From the cell containing the given text, extract its center point as [x, y] coordinate. 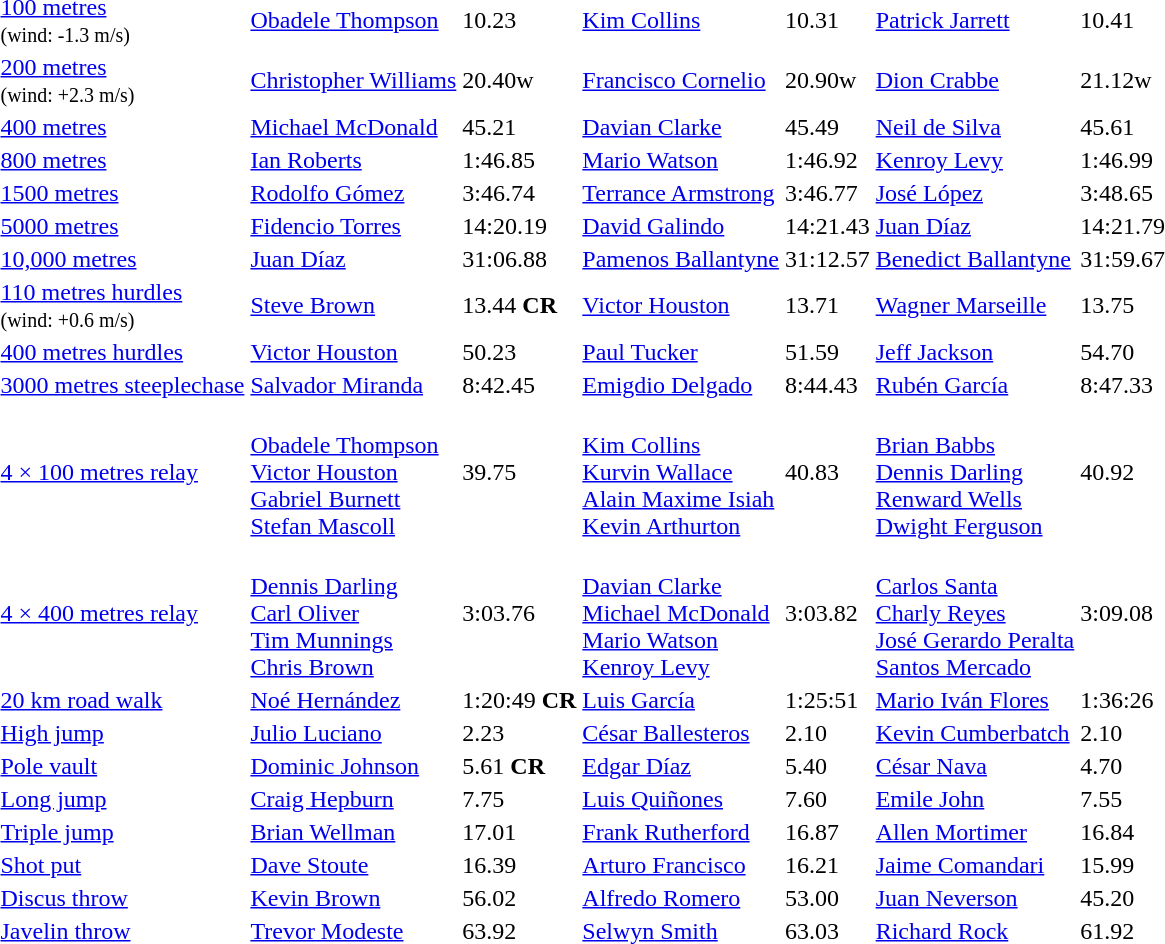
Ian Roberts [354, 160]
16.87 [827, 832]
Rodolfo Gómez [354, 193]
Luis García [681, 700]
Davian ClarkeMichael McDonaldMario WatsonKenroy Levy [681, 613]
13.71 [827, 306]
Francisco Cornelio [681, 80]
Michael McDonald [354, 127]
Steve Brown [354, 306]
8:44.43 [827, 385]
1:46.92 [827, 160]
Mario Watson [681, 160]
Kenroy Levy [975, 160]
Luis Quiñones [681, 799]
2.10 [827, 733]
16.39 [520, 865]
40.83 [827, 472]
Allen Mortimer [975, 832]
Mario Iván Flores [975, 700]
7.75 [520, 799]
Juan Neverson [975, 898]
Christopher Williams [354, 80]
39.75 [520, 472]
Terrance Armstrong [681, 193]
31:06.88 [520, 259]
Arturo Francisco [681, 865]
Jeff Jackson [975, 352]
Fidencio Torres [354, 226]
20.40w [520, 80]
César Nava [975, 766]
3:03.82 [827, 613]
Carlos SantaCharly ReyesJosé Gerardo PeraltaSantos Mercado [975, 613]
Edgar Díaz [681, 766]
Neil de Silva [975, 127]
Kim CollinsKurvin WallaceAlain Maxime IsiahKevin Arthurton [681, 472]
16.21 [827, 865]
7.60 [827, 799]
Dennis DarlingCarl OliverTim MunningsChris Brown [354, 613]
1:20:49 CR [520, 700]
3:46.74 [520, 193]
Craig Hepburn [354, 799]
Kevin Brown [354, 898]
45.49 [827, 127]
David Galindo [681, 226]
Davian Clarke [681, 127]
51.59 [827, 352]
Brian BabbsDennis DarlingRenward WellsDwight Ferguson [975, 472]
2.23 [520, 733]
Kevin Cumberbatch [975, 733]
Obadele ThompsonVictor HoustonGabriel BurnettStefan Mascoll [354, 472]
45.21 [520, 127]
8:42.45 [520, 385]
Dominic Johnson [354, 766]
José López [975, 193]
Dave Stoute [354, 865]
César Ballesteros [681, 733]
Pamenos Ballantyne [681, 259]
Brian Wellman [354, 832]
Emigdio Delgado [681, 385]
Alfredo Romero [681, 898]
Wagner Marseille [975, 306]
20.90w [827, 80]
3:46.77 [827, 193]
1:25:51 [827, 700]
3:03.76 [520, 613]
Rubén García [975, 385]
5.61 CR [520, 766]
53.00 [827, 898]
Benedict Ballantyne [975, 259]
Paul Tucker [681, 352]
1:46.85 [520, 160]
Dion Crabbe [975, 80]
Emile John [975, 799]
Noé Hernández [354, 700]
Julio Luciano [354, 733]
17.01 [520, 832]
5.40 [827, 766]
14:20.19 [520, 226]
Frank Rutherford [681, 832]
Jaime Comandari [975, 865]
Salvador Miranda [354, 385]
31:12.57 [827, 259]
56.02 [520, 898]
14:21.43 [827, 226]
50.23 [520, 352]
13.44 CR [520, 306]
